Scan for the cell matching the given text and deliver its (X, Y) coordinate at center. 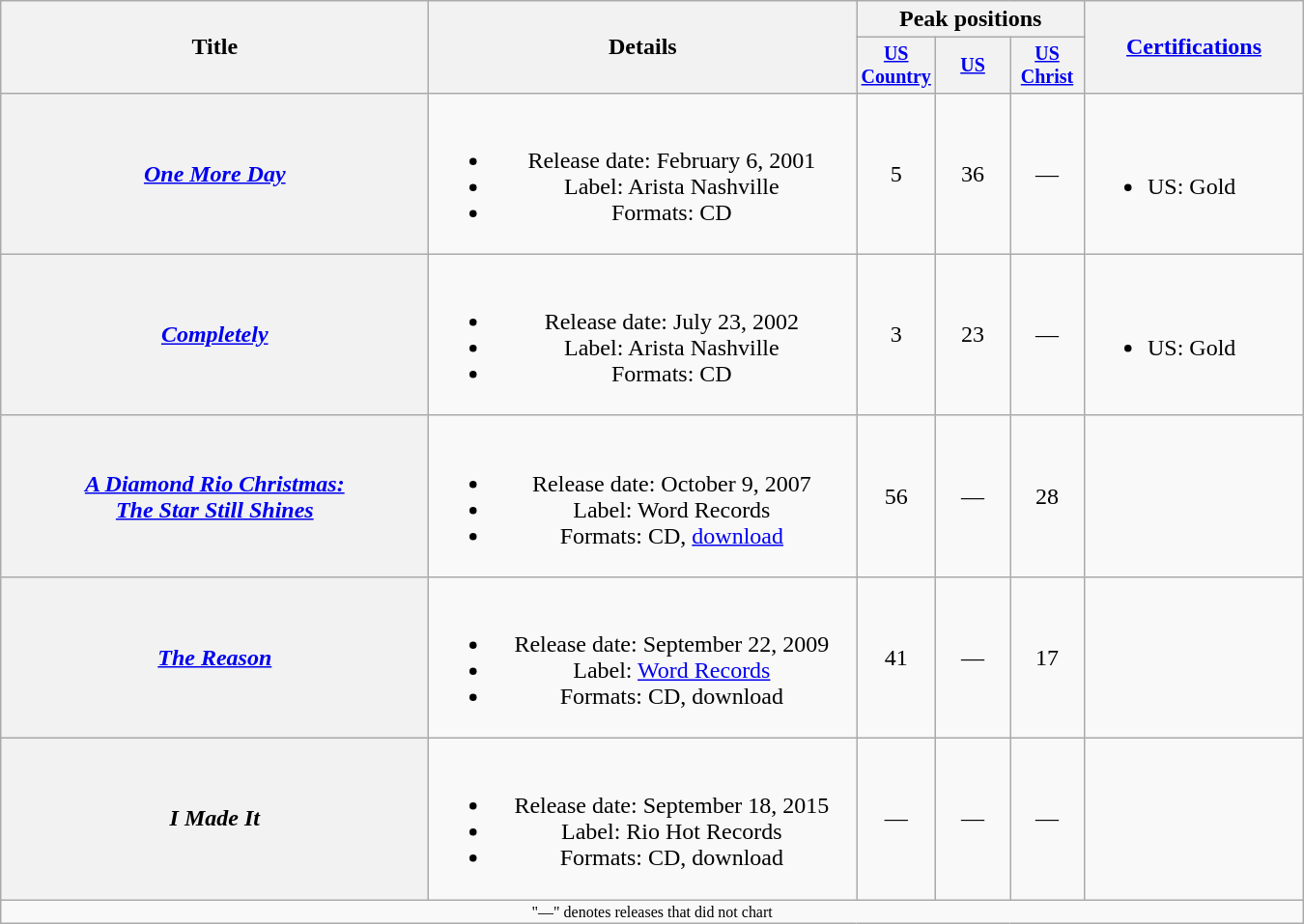
3 (896, 334)
23 (974, 334)
5 (896, 174)
Release date: October 9, 2007Label: Word RecordsFormats: CD, download (643, 496)
28 (1047, 496)
US Christ (1047, 66)
I Made It (214, 819)
Release date: July 23, 2002Label: Arista NashvilleFormats: CD (643, 334)
Release date: September 22, 2009Label: Word RecordsFormats: CD, download (643, 657)
One More Day (214, 174)
17 (1047, 657)
Details (643, 47)
A Diamond Rio Christmas:The Star Still Shines (214, 496)
Release date: September 18, 2015Label: Rio Hot RecordsFormats: CD, download (643, 819)
41 (896, 657)
Title (214, 47)
Release date: February 6, 2001Label: Arista NashvilleFormats: CD (643, 174)
The Reason (214, 657)
US (974, 66)
Peak positions (971, 19)
Completely (214, 334)
36 (974, 174)
Certifications (1194, 47)
US Country (896, 66)
"—" denotes releases that did not chart (653, 911)
56 (896, 496)
